Identify which cell holds the provided text, then report its (x, y) central coordinate. 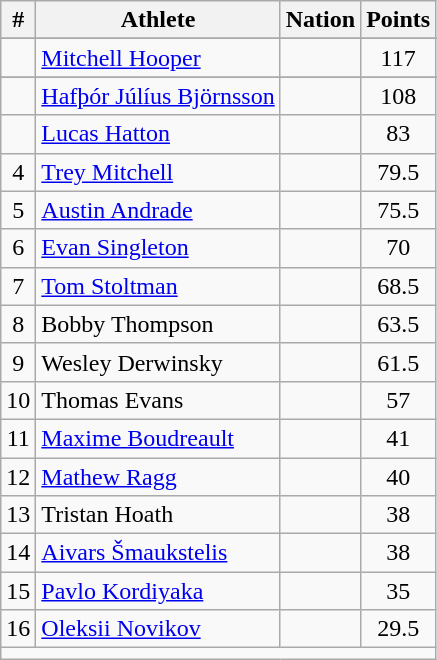
13 (18, 515)
14 (18, 553)
6 (18, 248)
16 (18, 629)
Mitchell Hooper (158, 58)
35 (398, 591)
Wesley Derwinsky (158, 362)
70 (398, 248)
# (18, 20)
Hafþór Júlíus Björnsson (158, 96)
68.5 (398, 286)
8 (18, 324)
83 (398, 134)
Oleksii Novikov (158, 629)
9 (18, 362)
Bobby Thompson (158, 324)
Points (398, 20)
Tom Stoltman (158, 286)
4 (18, 172)
29.5 (398, 629)
5 (18, 210)
Pavlo Kordiyaka (158, 591)
117 (398, 58)
12 (18, 477)
79.5 (398, 172)
108 (398, 96)
Austin Andrade (158, 210)
11 (18, 438)
15 (18, 591)
Athlete (158, 20)
75.5 (398, 210)
Tristan Hoath (158, 515)
Evan Singleton (158, 248)
Mathew Ragg (158, 477)
Lucas Hatton (158, 134)
10 (18, 400)
7 (18, 286)
61.5 (398, 362)
Aivars Šmaukstelis (158, 553)
40 (398, 477)
63.5 (398, 324)
Nation (320, 20)
57 (398, 400)
41 (398, 438)
Thomas Evans (158, 400)
Trey Mitchell (158, 172)
Maxime Boudreault (158, 438)
